Output the (x, y) coordinate of the center of the cell containing the given text.  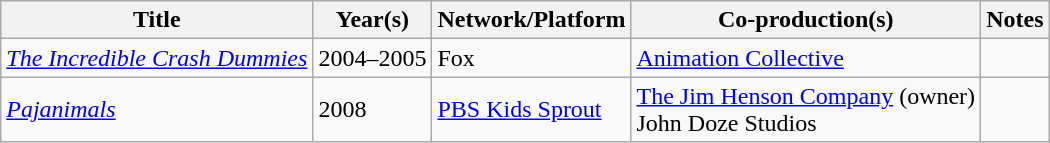
Co-production(s) (806, 20)
Network/Platform (532, 20)
Fox (532, 58)
Notes (1015, 20)
2004–2005 (372, 58)
The Jim Henson Company (owner)John Doze Studios (806, 110)
The Incredible Crash Dummies (157, 58)
Year(s) (372, 20)
Pajanimals (157, 110)
Title (157, 20)
2008 (372, 110)
PBS Kids Sprout (532, 110)
Animation Collective (806, 58)
